Identify which cell holds the provided text, then report its (X, Y) central coordinate. 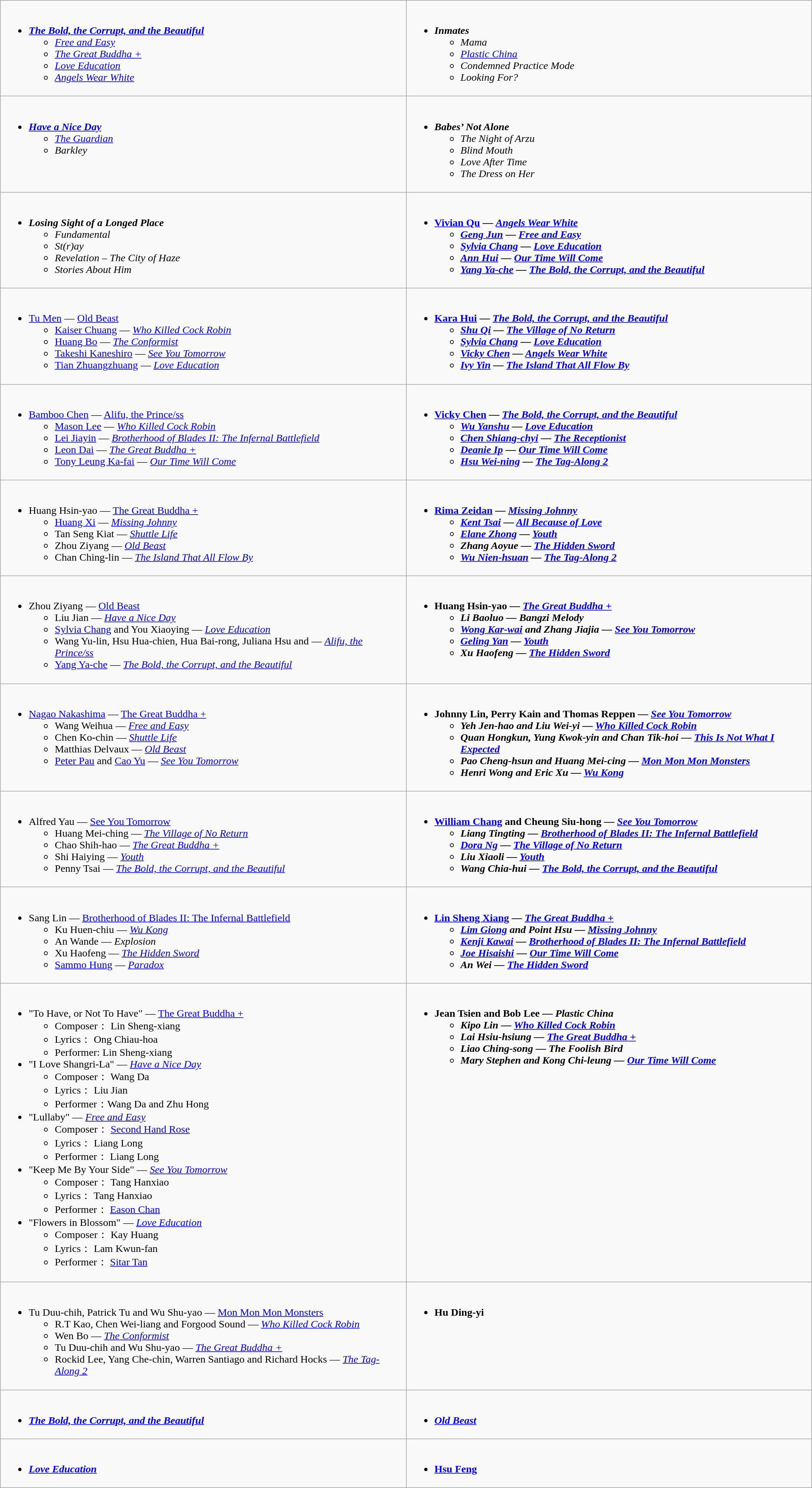
Babes’ Not AloneThe Night of ArzuBlind MouthLove After TimeThe Dress on Her (609, 144)
InmatesMamaPlastic ChinaCondemned Practice ModeLooking For? (609, 49)
The Bold, the Corrupt, and the BeautifulFree and EasyThe Great Buddha +Love EducationAngels Wear White (203, 49)
The Bold, the Corrupt, and the Beautiful (203, 1414)
Hu Ding-yi (609, 1336)
Rima Zeidan — Missing JohnnyKent Tsai — All Because of LoveElane Zhong — YouthZhang Aoyue — The Hidden SwordWu Nien-hsuan — The Tag-Along 2 (609, 528)
Losing Sight of a Longed PlaceFundamentalSt(r)ayRevelation – The City of HazeStories About Him (203, 240)
Hsu Feng (609, 1463)
Old Beast (609, 1414)
Love Education (203, 1463)
Have a Nice DayThe GuardianBarkley (203, 144)
